Scan for the cell matching the given text and deliver its (x, y) coordinate at center. 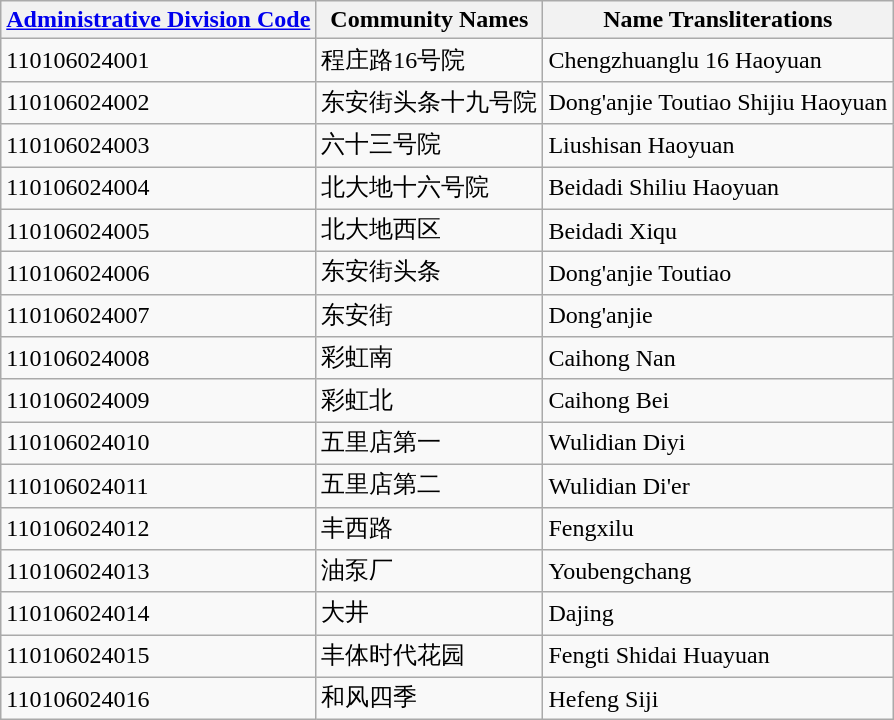
东安街 (430, 316)
110106024010 (158, 444)
Dajing (718, 614)
110106024012 (158, 528)
110106024003 (158, 146)
北大地十六号院 (430, 188)
东安街头条 (430, 274)
110106024001 (158, 60)
Caihong Nan (718, 358)
110106024015 (158, 656)
Administrative Division Code (158, 20)
110106024011 (158, 486)
五里店第二 (430, 486)
彩虹南 (430, 358)
110106024002 (158, 102)
Wulidian Di'er (718, 486)
程庄路16号院 (430, 60)
110106024006 (158, 274)
彩虹北 (430, 400)
丰体时代花园 (430, 656)
油泵厂 (430, 572)
110106024004 (158, 188)
北大地西区 (430, 230)
Beidadi Shiliu Haoyuan (718, 188)
Name Transliterations (718, 20)
110106024008 (158, 358)
Beidadi Xiqu (718, 230)
东安街头条十九号院 (430, 102)
Liushisan Haoyuan (718, 146)
Hefeng Siji (718, 698)
110106024005 (158, 230)
110106024013 (158, 572)
110106024016 (158, 698)
Dong'anjie Toutiao (718, 274)
六十三号院 (430, 146)
110106024009 (158, 400)
大井 (430, 614)
Youbengchang (718, 572)
丰西路 (430, 528)
Dong'anjie Toutiao Shijiu Haoyuan (718, 102)
Wulidian Diyi (718, 444)
Fengti Shidai Huayuan (718, 656)
Dong'anjie (718, 316)
Fengxilu (718, 528)
Chengzhuanglu 16 Haoyuan (718, 60)
Caihong Bei (718, 400)
和风四季 (430, 698)
110106024007 (158, 316)
五里店第一 (430, 444)
110106024014 (158, 614)
Community Names (430, 20)
